Scan for the cell matching the given text and deliver its (X, Y) coordinate at center. 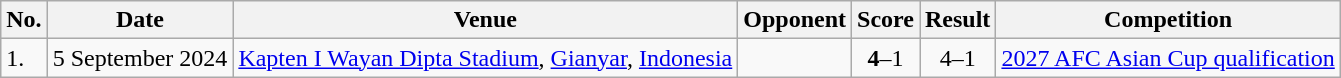
Result (958, 20)
1. (24, 58)
Date (140, 20)
Competition (1168, 20)
No. (24, 20)
Kapten I Wayan Dipta Stadium, Gianyar, Indonesia (486, 58)
Opponent (795, 20)
5 September 2024 (140, 58)
Score (886, 20)
2027 AFC Asian Cup qualification (1168, 58)
Venue (486, 20)
